Extract the [x, y] coordinate from the center of the cell holding the provided text.  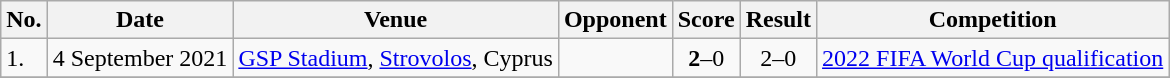
Score [706, 20]
Result [778, 20]
No. [24, 20]
GSP Stadium, Strovolos, Cyprus [396, 58]
Date [140, 20]
1. [24, 58]
Competition [993, 20]
Opponent [615, 20]
4 September 2021 [140, 58]
Venue [396, 20]
2022 FIFA World Cup qualification [993, 58]
